Pinpoint the cell where the given text exists, returning its [x, y] midpoint coordinate. 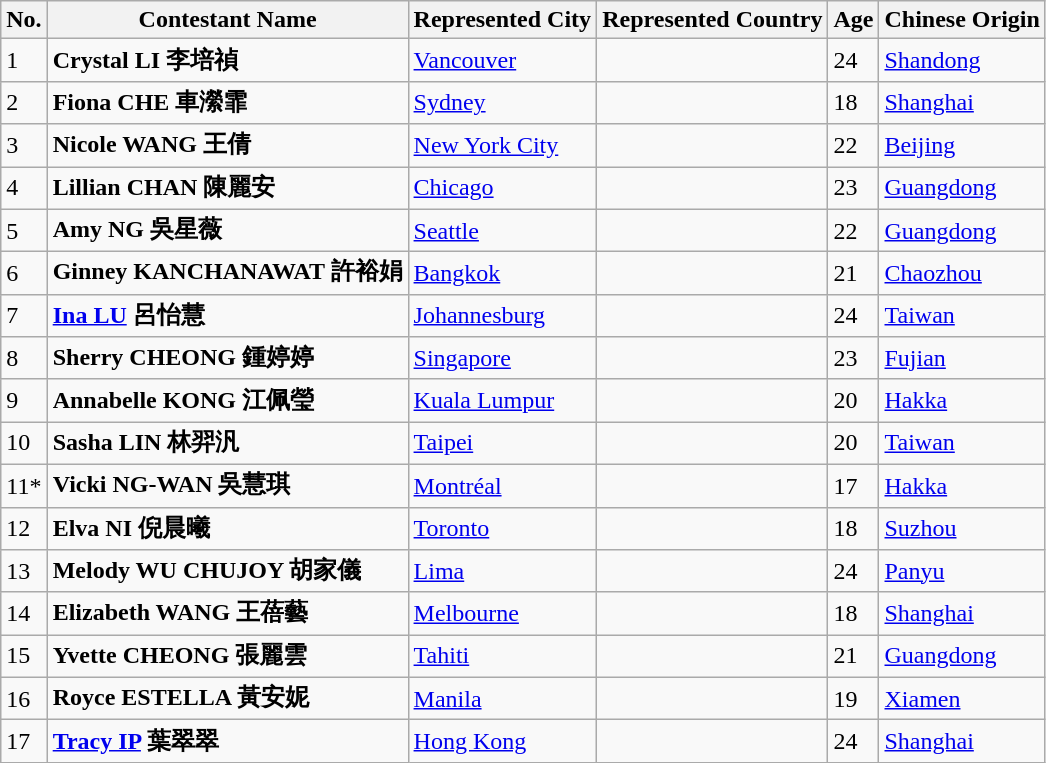
10 [24, 444]
Toronto [502, 528]
Kuala Lumpur [502, 400]
Chaozhou [962, 274]
Fiona CHE 車瀠霏 [228, 102]
Singapore [502, 358]
8 [24, 358]
Shandong [962, 60]
5 [24, 230]
Age [854, 20]
Bangkok [502, 274]
Sasha LIN 林羿汎 [228, 444]
Royce ESTELLA 黃安妮 [228, 698]
Seattle [502, 230]
Elizabeth WANG 王蓓藝 [228, 614]
Melbourne [502, 614]
13 [24, 572]
Vicki NG-WAN 吳慧琪 [228, 486]
Nicole WANG 王倩 [228, 146]
Panyu [962, 572]
Ina LU 呂怡慧 [228, 316]
Amy NG 吳星薇 [228, 230]
Johannesburg [502, 316]
9 [24, 400]
6 [24, 274]
12 [24, 528]
Tahiti [502, 656]
7 [24, 316]
Lillian CHAN 陳麗安 [228, 188]
Tracy IP 葉翠翠 [228, 742]
Hong Kong [502, 742]
Vancouver [502, 60]
4 [24, 188]
Sydney [502, 102]
Crystal LI 李培禎 [228, 60]
Chinese Origin [962, 20]
Contestant Name [228, 20]
Elva NI 倪晨曦 [228, 528]
Taipei [502, 444]
Fujian [962, 358]
16 [24, 698]
Chicago [502, 188]
No. [24, 20]
11* [24, 486]
3 [24, 146]
1 [24, 60]
Represented Country [712, 20]
15 [24, 656]
Manila [502, 698]
Annabelle KONG 江佩瑩 [228, 400]
New York City [502, 146]
Represented City [502, 20]
Melody WU CHUJOY 胡家儀 [228, 572]
14 [24, 614]
2 [24, 102]
Sherry CHEONG 鍾婷婷 [228, 358]
Beijing [962, 146]
19 [854, 698]
Suzhou [962, 528]
Yvette CHEONG 張麗雲 [228, 656]
Ginney KANCHANAWAT 許裕娟 [228, 274]
Lima [502, 572]
Xiamen [962, 698]
Montréal [502, 486]
